Return the [X, Y] coordinate for the center point of the cell that contains the specified text.  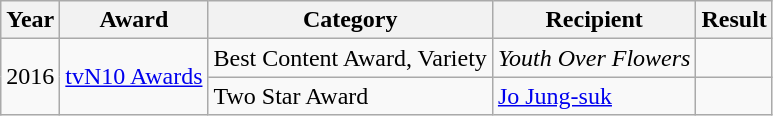
Category [350, 20]
tvN10 Awards [134, 77]
Year [30, 20]
2016 [30, 77]
Recipient [594, 20]
Youth Over Flowers [594, 58]
Two Star Award [350, 96]
Best Content Award, Variety [350, 58]
Jo Jung-suk [594, 96]
Result [734, 20]
Award [134, 20]
